Return (x, y) of the center of cell containing provided text 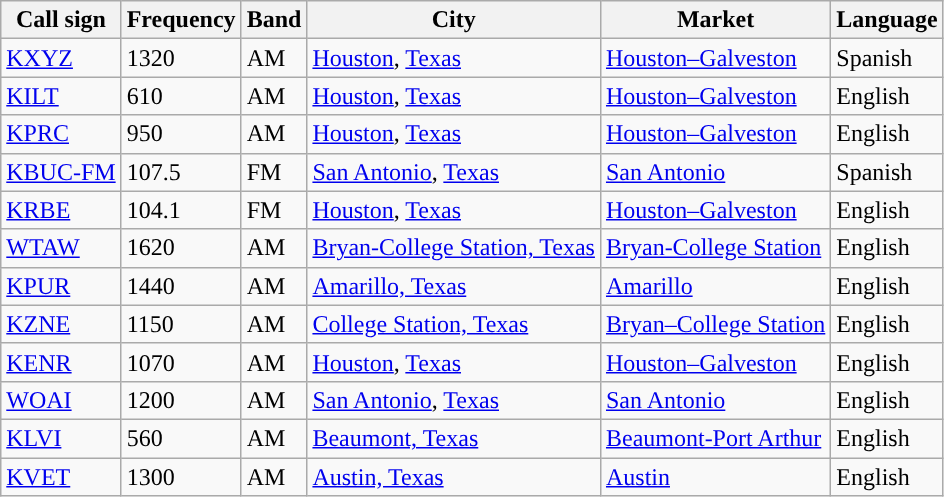
1620 (181, 248)
Language (887, 20)
Band (274, 20)
KPUR (61, 286)
104.1 (181, 210)
1070 (181, 362)
City (454, 20)
1440 (181, 286)
Frequency (181, 20)
KENR (61, 362)
WTAW (61, 248)
610 (181, 96)
950 (181, 134)
Bryan-College Station (715, 248)
Amarillo, Texas (454, 286)
KRBE (61, 210)
1150 (181, 324)
1300 (181, 477)
Bryan–College Station (715, 324)
Amarillo (715, 286)
KLVI (61, 438)
560 (181, 438)
WOAI (61, 400)
Austin, Texas (454, 477)
Bryan-College Station, Texas (454, 248)
107.5 (181, 172)
Beaumont-Port Arthur (715, 438)
Market (715, 20)
KILT (61, 96)
KZNE (61, 324)
1320 (181, 58)
KPRC (61, 134)
KBUC-FM (61, 172)
Austin (715, 477)
KVET (61, 477)
1200 (181, 400)
Call sign (61, 20)
KXYZ (61, 58)
Beaumont, Texas (454, 438)
College Station, Texas (454, 324)
